Detect which cell encompasses the target text, then output its [x, y] center coordinate. 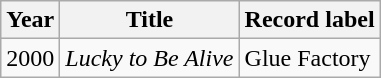
2000 [30, 58]
Title [150, 20]
Lucky to Be Alive [150, 58]
Record label [310, 20]
Year [30, 20]
Glue Factory [310, 58]
